Extract the [x, y] coordinate from the center of the cell holding the provided text.  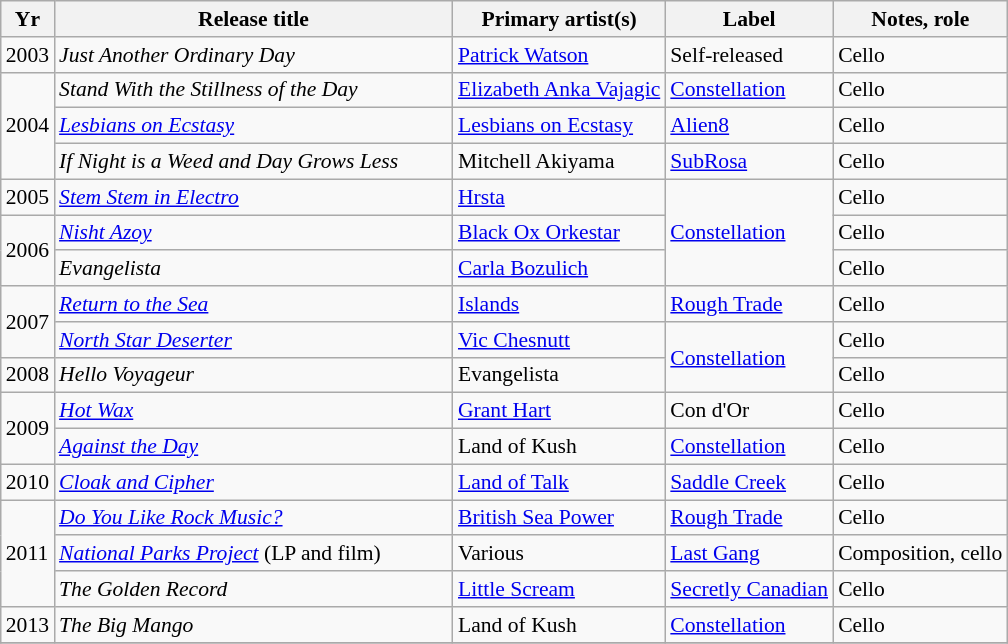
Cloak and Cipher [254, 482]
Elizabeth Anka Vajagic [559, 90]
Secretly Canadian [749, 589]
Hello Voyageur [254, 375]
Hrsta [559, 197]
Patrick Watson [559, 55]
2008 [28, 375]
Label [749, 19]
Release title [254, 19]
North Star Deserter [254, 340]
2010 [28, 482]
The Big Mango [254, 625]
Saddle Creek [749, 482]
2006 [28, 250]
Return to the Sea [254, 304]
Con d'Or [749, 411]
Yr [28, 19]
Various [559, 554]
Composition, cello [920, 554]
Hot Wax [254, 411]
Alien8 [749, 126]
The Golden Record [254, 589]
Do You Like Rock Music? [254, 518]
Grant Hart [559, 411]
Land of Talk [559, 482]
British Sea Power [559, 518]
Just Another Ordinary Day [254, 55]
Little Scream [559, 589]
Mitchell Akiyama [559, 162]
Stem Stem in Electro [254, 197]
Black Ox Orkestar [559, 233]
Last Gang [749, 554]
Against the Day [254, 447]
2013 [28, 625]
If Night is a Weed and Day Grows Less [254, 162]
Notes, role [920, 19]
2004 [28, 126]
Islands [559, 304]
Carla Bozulich [559, 269]
2009 [28, 428]
2005 [28, 197]
SubRosa [749, 162]
2003 [28, 55]
2007 [28, 322]
Stand With the Stillness of the Day [254, 90]
Self-released [749, 55]
Nisht Azoy [254, 233]
2011 [28, 554]
Primary artist(s) [559, 19]
Vic Chesnutt [559, 340]
National Parks Project (LP and film) [254, 554]
